Capture the cell that displays the provided text and extract its (x, y) central coordinate. 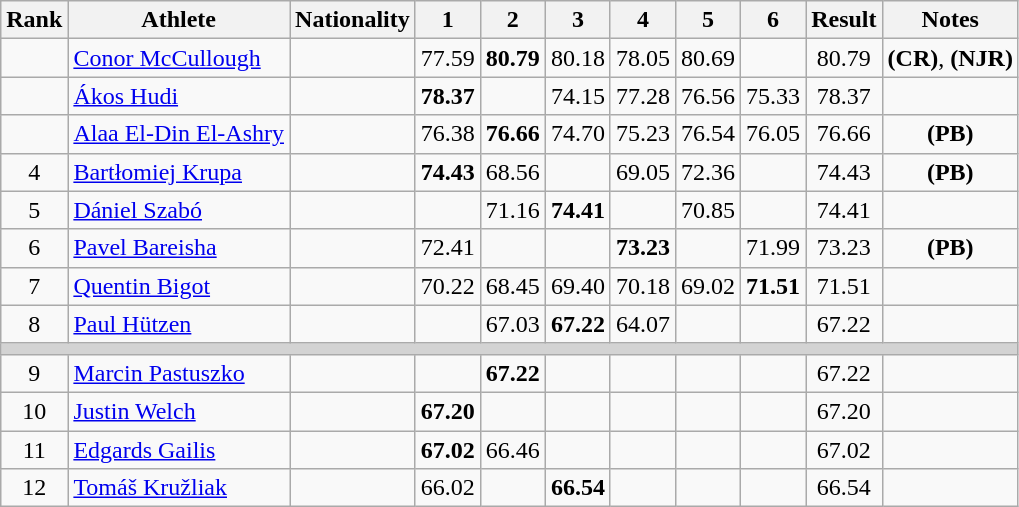
Dániel Szabó (179, 210)
80.69 (708, 58)
Notes (950, 20)
67.03 (512, 324)
Justin Welch (179, 411)
76.38 (448, 134)
74.15 (578, 96)
71.16 (512, 210)
76.54 (708, 134)
68.45 (512, 286)
66.46 (512, 449)
68.56 (512, 172)
76.56 (708, 96)
72.41 (448, 248)
1 (448, 20)
74.70 (578, 134)
Alaa El-Din El-Ashry (179, 134)
Edgards Gailis (179, 449)
64.07 (642, 324)
70.22 (448, 286)
Paul Hützen (179, 324)
66.02 (448, 488)
Result (844, 20)
70.18 (642, 286)
71.99 (774, 248)
77.28 (642, 96)
75.33 (774, 96)
78.05 (642, 58)
10 (34, 411)
Tomáš Kružliak (179, 488)
Pavel Bareisha (179, 248)
69.05 (642, 172)
69.02 (708, 286)
Bartłomiej Krupa (179, 172)
2 (512, 20)
(CR), (NJR) (950, 58)
80.18 (578, 58)
12 (34, 488)
Athlete (179, 20)
Ákos Hudi (179, 96)
76.05 (774, 134)
Conor McCullough (179, 58)
70.85 (708, 210)
11 (34, 449)
69.40 (578, 286)
Rank (34, 20)
Nationality (353, 20)
Quentin Bigot (179, 286)
7 (34, 286)
75.23 (642, 134)
Marcin Pastuszko (179, 373)
9 (34, 373)
8 (34, 324)
72.36 (708, 172)
77.59 (448, 58)
3 (578, 20)
